Extract the (X, Y) coordinate from the center of the cell holding the provided text.  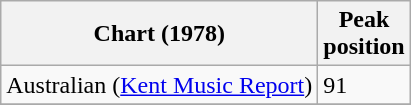
Peakposition (364, 34)
91 (364, 85)
Chart (1978) (160, 34)
Australian (Kent Music Report) (160, 85)
